Detect which cell encompasses the target text, then output its [x, y] center coordinate. 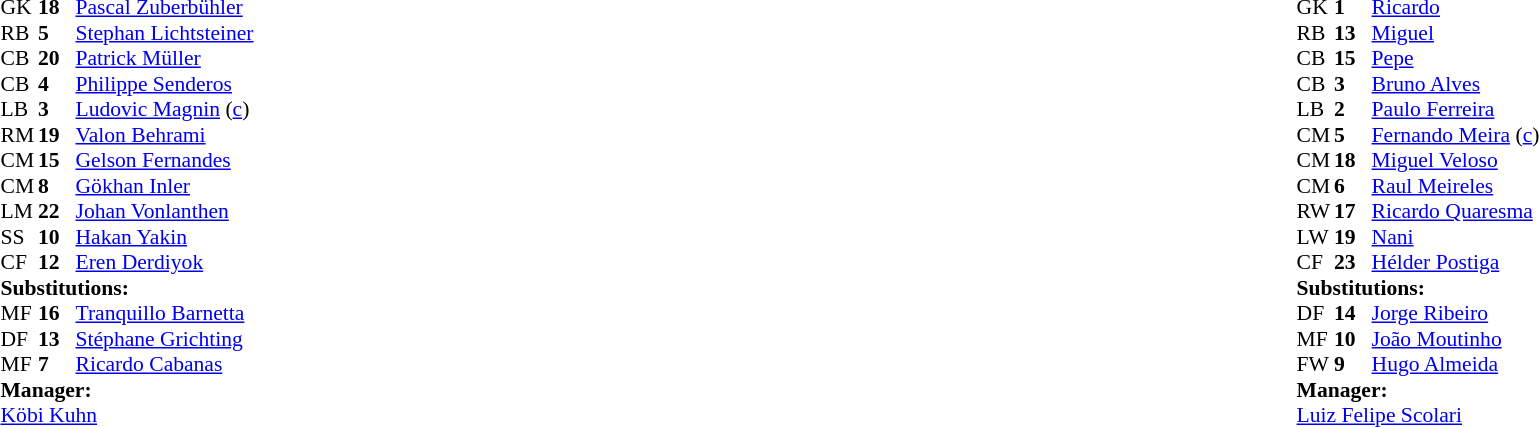
17 [1353, 211]
Manager: [126, 390]
9 [1353, 365]
23 [1353, 263]
22 [57, 211]
Stéphane Grichting [165, 339]
20 [57, 59]
Eren Derdiyok [165, 263]
Tranquillo Barnetta [165, 313]
16 [57, 313]
18 [1353, 161]
Hakan Yakin [165, 237]
FW [1316, 365]
Philippe Senderos [165, 84]
RM [19, 135]
7 [57, 365]
4 [57, 84]
Gökhan Inler [165, 186]
SS [19, 237]
Gelson Fernandes [165, 161]
LW [1316, 237]
6 [1353, 186]
LM [19, 211]
2 [1353, 109]
12 [57, 263]
Ludovic Magnin (c) [165, 109]
Patrick Müller [165, 59]
Stephan Lichtsteiner [165, 33]
Valon Behrami [165, 135]
Johan Vonlanthen [165, 211]
Ricardo Cabanas [165, 365]
8 [57, 186]
RW [1316, 211]
14 [1353, 313]
Substitutions: [126, 288]
